Return the [X, Y] coordinate for the center point of the cell that contains the specified text.  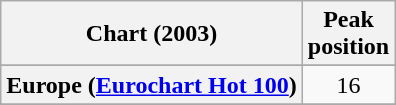
Chart (2003) [152, 34]
Europe (Eurochart Hot 100) [152, 85]
16 [348, 85]
Peakposition [348, 34]
